Find where the given text appears and provide that cell's center as (x, y) coordinate. 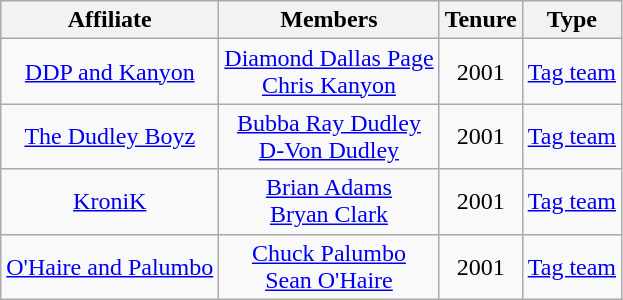
Bubba Ray DudleyD-Von Dudley (329, 136)
Type (572, 20)
Members (329, 20)
Tenure (480, 20)
DDP and Kanyon (110, 72)
Brian AdamsBryan Clark (329, 202)
Chuck PalumboSean O'Haire (329, 266)
Diamond Dallas PageChris Kanyon (329, 72)
The Dudley Boyz (110, 136)
Affiliate (110, 20)
O'Haire and Palumbo (110, 266)
KroniK (110, 202)
